Find where the given text appears and provide that cell's center as [X, Y] coordinate. 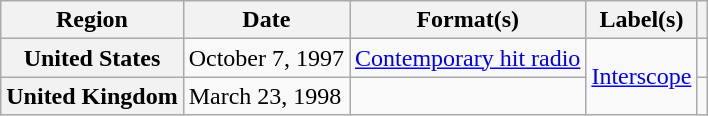
Contemporary hit radio [468, 58]
Date [266, 20]
Interscope [642, 77]
Format(s) [468, 20]
October 7, 1997 [266, 58]
Label(s) [642, 20]
United States [92, 58]
Region [92, 20]
United Kingdom [92, 96]
March 23, 1998 [266, 96]
